Scan for the cell matching the given text and deliver its [X, Y] coordinate at center. 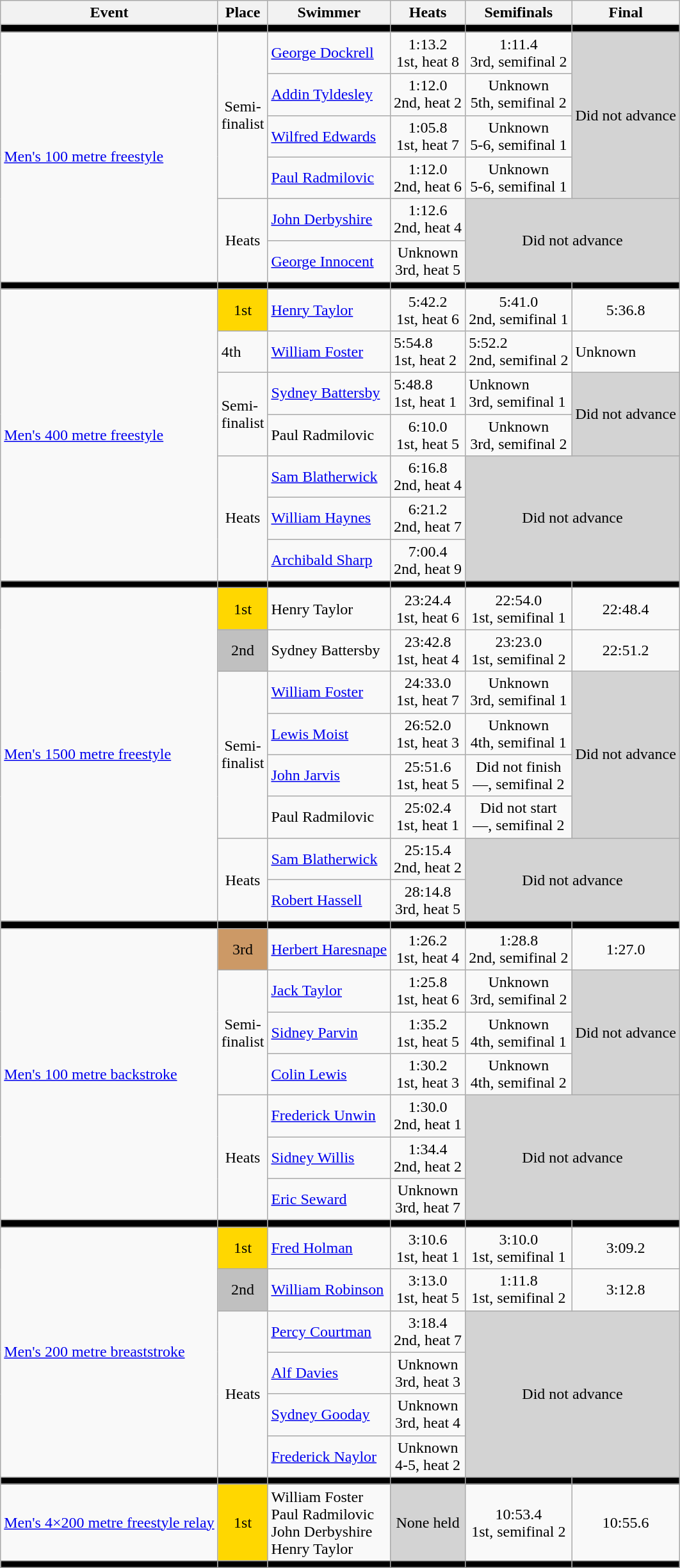
Did not finish —, semifinal 2 [519, 775]
Eric Seward [329, 1199]
1:12.0 2nd, heat 6 [428, 178]
5:54.8 1st, heat 2 [428, 351]
Percy Courtman [329, 1331]
Frederick Naylor [329, 1457]
24:33.0 1st, heat 7 [428, 692]
William Haynes [329, 519]
1:30.2 1st, heat 3 [428, 1075]
1:28.8 2nd, semifinal 2 [519, 949]
1:26.2 1st, heat 4 [428, 949]
10:55.6 [626, 1522]
1:05.8 1st, heat 7 [428, 136]
Herbert Haresnape [329, 949]
Men's 4×200 metre freestyle relay [109, 1522]
Men's 1500 metre freestyle [109, 755]
Unknown 3rd, heat 4 [428, 1414]
1:12.6 2nd, heat 4 [428, 219]
Unknown 4-5, heat 2 [428, 1457]
1:27.0 [626, 949]
Sidney Willis [329, 1158]
Sidney Parvin [329, 1033]
Swimmer [329, 13]
10:53.4 1st, semifinal 2 [519, 1522]
3:18.4 2nd, heat 7 [428, 1331]
3:10.0 1st, semifinal 1 [519, 1248]
5:48.8 1st, heat 1 [428, 393]
3:10.6 1st, heat 1 [428, 1248]
Sydney Gooday [329, 1414]
5:42.2 1st, heat 6 [428, 310]
Did not start —, semifinal 2 [519, 817]
Frederick Unwin [329, 1116]
Men's 100 metre backstroke [109, 1074]
25:02.4 1st, heat 1 [428, 817]
1:13.2 1st, heat 8 [428, 53]
1:35.2 1st, heat 5 [428, 1033]
Unknown 5th, semifinal 2 [519, 95]
1:12.0 2nd, heat 2 [428, 95]
Unknown 4th, semifinal 2 [519, 1075]
1:34.4 2nd, heat 2 [428, 1158]
4th [243, 351]
6:21.2 2nd, heat 7 [428, 519]
22:51.2 [626, 651]
23:42.8 1st, heat 4 [428, 651]
Addin Tyldesley [329, 95]
Colin Lewis [329, 1075]
William Robinson [329, 1290]
3:12.8 [626, 1290]
Men's 100 metre freestyle [109, 157]
26:52.0 1st, heat 3 [428, 734]
Place [243, 13]
John Jarvis [329, 775]
5:52.2 2nd, semifinal 2 [519, 351]
Unknown [626, 351]
None held [428, 1522]
1:11.8 1st, semifinal 2 [519, 1290]
Event [109, 13]
22:48.4 [626, 608]
Unknown 3rd, heat 3 [428, 1373]
Semifinals [519, 13]
George Dockrell [329, 53]
6:16.8 2nd, heat 4 [428, 477]
Robert Hassell [329, 901]
George Innocent [329, 261]
3:09.2 [626, 1248]
1:25.8 1st, heat 6 [428, 990]
3rd [243, 949]
William Foster Paul Radmilovic John Derbyshire Henry Taylor [329, 1522]
3:13.0 1st, heat 5 [428, 1290]
Men's 400 metre freestyle [109, 434]
22:54.0 1st, semifinal 1 [519, 608]
5:41.0 2nd, semifinal 1 [519, 310]
6:10.0 1st, heat 5 [428, 434]
23:24.4 1st, heat 6 [428, 608]
1:30.0 2nd, heat 1 [428, 1116]
Lewis Moist [329, 734]
Men's 200 metre breaststroke [109, 1352]
Unknown 3rd, heat 7 [428, 1199]
Unknown 3rd, heat 5 [428, 261]
1:11.4 3rd, semifinal 2 [519, 53]
25:15.4 2nd, heat 2 [428, 858]
Fred Holman [329, 1248]
Alf Davies [329, 1373]
Final [626, 13]
John Derbyshire [329, 219]
5:36.8 [626, 310]
23:23.0 1st, semifinal 2 [519, 651]
28:14.8 3rd, heat 5 [428, 901]
Jack Taylor [329, 990]
Wilfred Edwards [329, 136]
25:51.6 1st, heat 5 [428, 775]
7:00.4 2nd, heat 9 [428, 560]
Archibald Sharp [329, 560]
